Pinpoint the cell where the given text exists, returning its [X, Y] midpoint coordinate. 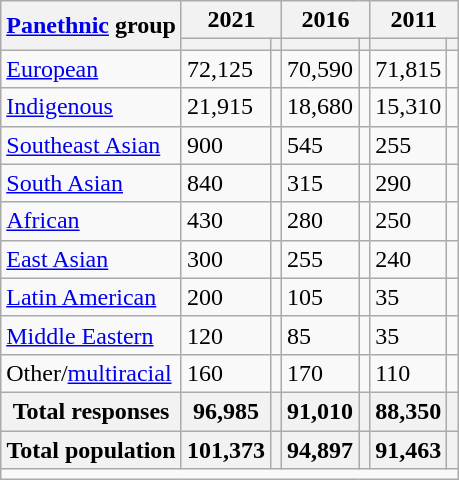
East Asian [92, 259]
21,915 [226, 107]
315 [320, 183]
18,680 [320, 107]
110 [408, 373]
African [92, 221]
250 [408, 221]
91,463 [408, 449]
Total responses [92, 411]
240 [408, 259]
101,373 [226, 449]
Middle Eastern [92, 335]
15,310 [408, 107]
72,125 [226, 69]
300 [226, 259]
96,985 [226, 411]
430 [226, 221]
94,897 [320, 449]
900 [226, 145]
2016 [326, 20]
200 [226, 297]
South Asian [92, 183]
Panethnic group [92, 26]
88,350 [408, 411]
91,010 [320, 411]
85 [320, 335]
120 [226, 335]
290 [408, 183]
280 [320, 221]
Latin American [92, 297]
2011 [414, 20]
European [92, 69]
Indigenous [92, 107]
105 [320, 297]
545 [320, 145]
Southeast Asian [92, 145]
Total population [92, 449]
160 [226, 373]
2021 [231, 20]
840 [226, 183]
Other/multiracial [92, 373]
170 [320, 373]
71,815 [408, 69]
70,590 [320, 69]
